Find where the given text appears and provide that cell's center as [x, y] coordinate. 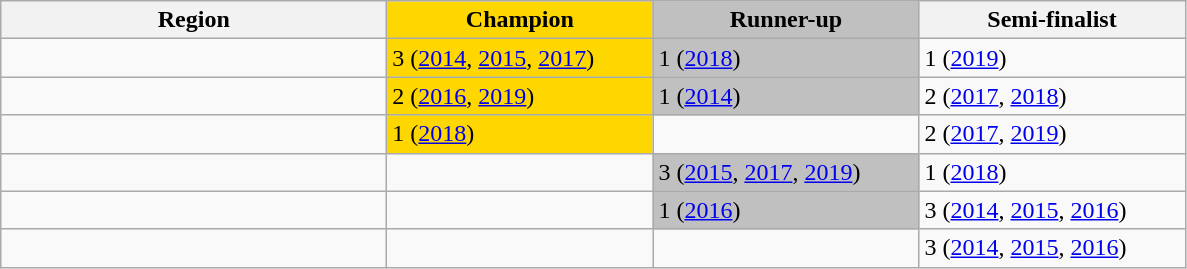
1 (2016) [786, 210]
Region [194, 20]
1 (2014) [786, 96]
1 (2019) [1052, 58]
Semi-finalist [1052, 20]
2 (2016, 2019) [520, 96]
3 (2015, 2017, 2019) [786, 172]
Champion [520, 20]
3 (2014, 2015, 2017) [520, 58]
2 (2017, 2019) [1052, 134]
2 (2017, 2018) [1052, 96]
Runner-up [786, 20]
